Provide the (X, Y) coordinate of the cell's center where the given text is located.  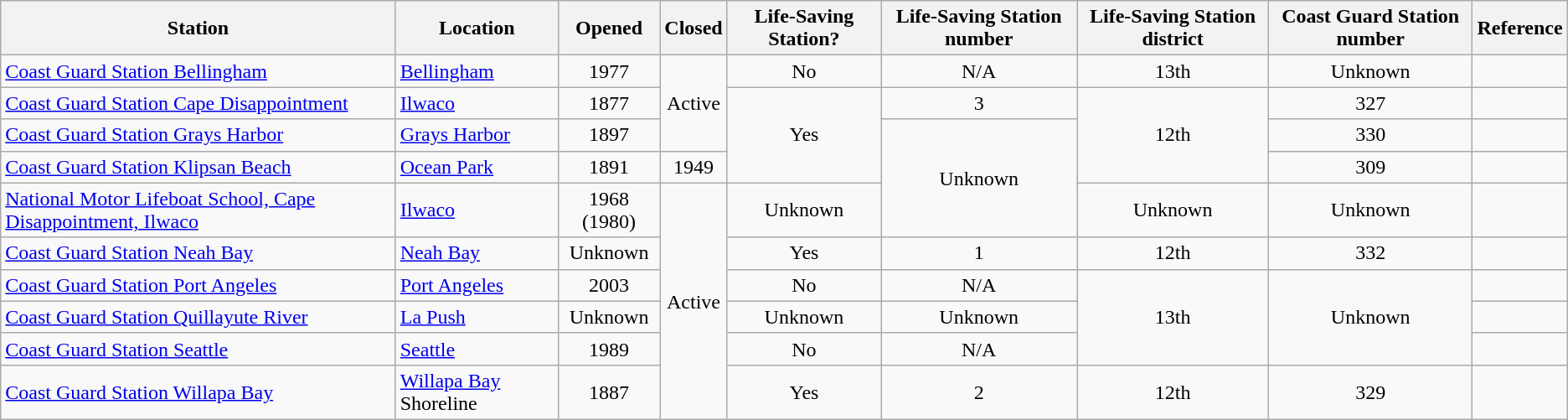
1989 (608, 349)
Coast Guard Station Bellingham (198, 71)
Life-Saving Station district (1173, 29)
La Push (477, 317)
Bellingham (477, 71)
Coast Guard Station Cape Disappointment (198, 103)
Closed (694, 29)
Willapa Bay Shoreline (477, 392)
Coast Guard Station Neah Bay (198, 253)
1949 (694, 167)
Coast Guard Station Port Angeles (198, 285)
1897 (608, 135)
Station (198, 29)
3 (979, 103)
Coast Guard Station Willapa Bay (198, 392)
Coast Guard Station Quillayute River (198, 317)
Life-Saving Station number (979, 29)
1891 (608, 167)
330 (1370, 135)
Opened (608, 29)
1 (979, 253)
Neah Bay (477, 253)
Location (477, 29)
329 (1370, 392)
1977 (608, 71)
2 (979, 392)
Port Angeles (477, 285)
Reference (1519, 29)
1887 (608, 392)
327 (1370, 103)
309 (1370, 167)
2003 (608, 285)
Grays Harbor (477, 135)
Coast Guard Station Seattle (198, 349)
Coast Guard Station Klipsan Beach (198, 167)
1968 (1980) (608, 210)
Ocean Park (477, 167)
Life-Saving Station? (804, 29)
332 (1370, 253)
Seattle (477, 349)
Coast Guard Station number (1370, 29)
1877 (608, 103)
Coast Guard Station Grays Harbor (198, 135)
National Motor Lifeboat School, Cape Disappointment, Ilwaco (198, 210)
